Determine the [X, Y] coordinate at the center of the cell enclosing the given text.  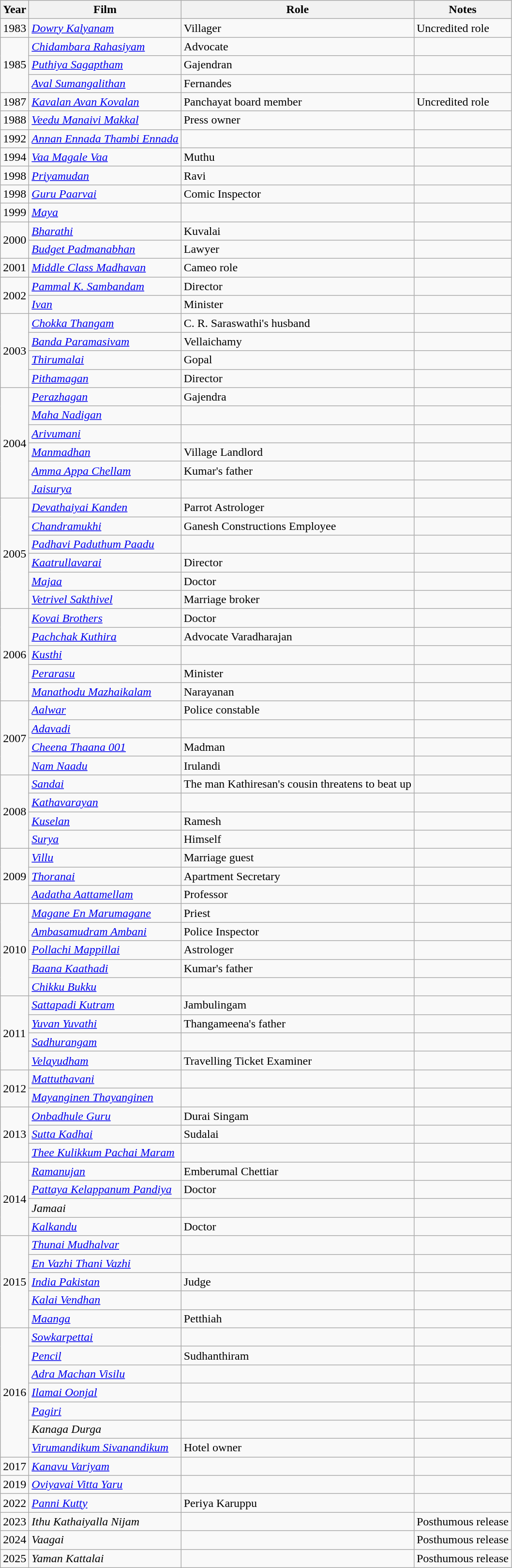
Aalwar [105, 710]
Adavadi [105, 729]
Ithu Kathaiyalla Nijam [105, 1521]
India Pakistan [105, 1282]
Police Inspector [297, 931]
Ramesh [297, 821]
Manmadhan [105, 452]
Oviyavai Vitta Yaru [105, 1485]
Surya [105, 839]
Cheena Thaana 001 [105, 747]
Chikku Bukku [105, 987]
Parrot Astrologer [297, 507]
1985 [15, 65]
Chandramukhi [105, 526]
Arivumani [105, 434]
2016 [15, 1392]
Role [297, 10]
Pencil [105, 1355]
The man Kathiresan's cousin threatens to beat up [297, 784]
Sattapadi Kutram [105, 1005]
Pattaya Kelappanum Pandiya [105, 1190]
2014 [15, 1199]
2001 [15, 268]
Pagiri [105, 1411]
Kusthi [105, 655]
Petthiah [297, 1319]
Villu [105, 858]
Velayudham [105, 1060]
Sadhurangam [105, 1042]
Travelling Ticket Examiner [297, 1060]
Pithamagan [105, 378]
2002 [15, 295]
2007 [15, 738]
2013 [15, 1134]
Ivan [105, 305]
Panni Kutty [105, 1503]
Perazhagan [105, 397]
2015 [15, 1282]
Kuselan [105, 821]
Aval Sumangalithan [105, 83]
Priyamudan [105, 175]
Thoranai [105, 876]
Priest [297, 913]
Thangameena's father [297, 1024]
Thee Kulikkum Pachai Maram [105, 1153]
Majaa [105, 581]
Kalkandu [105, 1226]
Apartment Secretary [297, 876]
2006 [15, 655]
Mattuthavani [105, 1079]
Irulandi [297, 765]
Thunai Mudhalvar [105, 1245]
Middle Class Madhavan [105, 268]
2017 [15, 1466]
1987 [15, 102]
2012 [15, 1088]
2004 [15, 443]
Kuvalai [297, 231]
1994 [15, 157]
Magane En Marumagane [105, 913]
Fernandes [297, 83]
Guru Paarvai [105, 194]
1983 [15, 28]
2005 [15, 553]
Durai Singam [297, 1116]
Mayanginen Thayanginen [105, 1097]
Jamaai [105, 1208]
1992 [15, 139]
Annan Ennada Thambi Ennada [105, 139]
Comic Inspector [297, 194]
Amma Appa Chellam [105, 470]
Police constable [297, 710]
Pachchak Kuthira [105, 637]
Jambulingam [297, 1005]
2025 [15, 1558]
Manathodu Mazhaikalam [105, 692]
Chidambara Rahasiyam [105, 47]
Film [105, 10]
Puthiya Sagaptham [105, 65]
Gajendra [297, 397]
Madman [297, 747]
Cameo role [297, 268]
Vaa Magale Vaa [105, 157]
Kovai Brothers [105, 618]
Nam Naadu [105, 765]
Vaagai [105, 1540]
Pollachi Mappillai [105, 950]
Vetrivel Sakthivel [105, 600]
Maanga [105, 1319]
Bharathi [105, 231]
Yaman Kattalai [105, 1558]
Lawyer [297, 249]
Perarasu [105, 673]
Aadatha Aattamellam [105, 895]
Banda Paramasivam [105, 342]
Ravi [297, 175]
Ambasamudram Ambani [105, 931]
Sudalai [297, 1134]
Sowkarpettai [105, 1337]
Panchayat board member [297, 102]
2009 [15, 876]
Devathaiyai Kanden [105, 507]
Ramanujan [105, 1171]
2019 [15, 1485]
C. R. Saraswathi's husband [297, 323]
Pammal K. Sambandam [105, 286]
Emberumal Chettiar [297, 1171]
Villager [297, 28]
2023 [15, 1521]
Press owner [297, 120]
Sutta Kadhai [105, 1134]
Veedu Manaivi Makkal [105, 120]
Kathavarayan [105, 802]
Kanaga Durga [105, 1429]
Maha Nadigan [105, 415]
Kalai Vendhan [105, 1300]
Chokka Thangam [105, 323]
Budget Padmanabhan [105, 249]
Jaisurya [105, 489]
Advocate Varadharajan [297, 637]
Periya Karuppu [297, 1503]
En Vazhi Thani Vazhi [105, 1263]
Gopal [297, 360]
Kavalan Avan Kovalan [105, 102]
Yuvan Yuvathi [105, 1024]
Village Landlord [297, 452]
Judge [297, 1282]
Sudhanthiram [297, 1355]
Kaatrullavarai [105, 563]
1988 [15, 120]
2003 [15, 351]
2008 [15, 811]
Marriage broker [297, 600]
Marriage guest [297, 858]
Hotel owner [297, 1448]
Vellaichamy [297, 342]
Himself [297, 839]
Padhavi Paduthum Paadu [105, 544]
1999 [15, 212]
Ganesh Constructions Employee [297, 526]
Dowry Kalyanam [105, 28]
Adra Machan Visilu [105, 1374]
2022 [15, 1503]
Gajendran [297, 65]
Advocate [297, 47]
Thirumalai [105, 360]
Kanavu Variyam [105, 1466]
Muthu [297, 157]
Professor [297, 895]
Ilamai Oonjal [105, 1392]
Sandai [105, 784]
2024 [15, 1540]
Baana Kaathadi [105, 968]
Onbadhule Guru [105, 1116]
Notes [463, 10]
Maya [105, 212]
Astrologer [297, 950]
Year [15, 10]
2000 [15, 240]
Virumandikum Sivanandikum [105, 1448]
2010 [15, 950]
2011 [15, 1033]
Narayanan [297, 692]
